From the cell containing the given text, extract its center point as (x, y) coordinate. 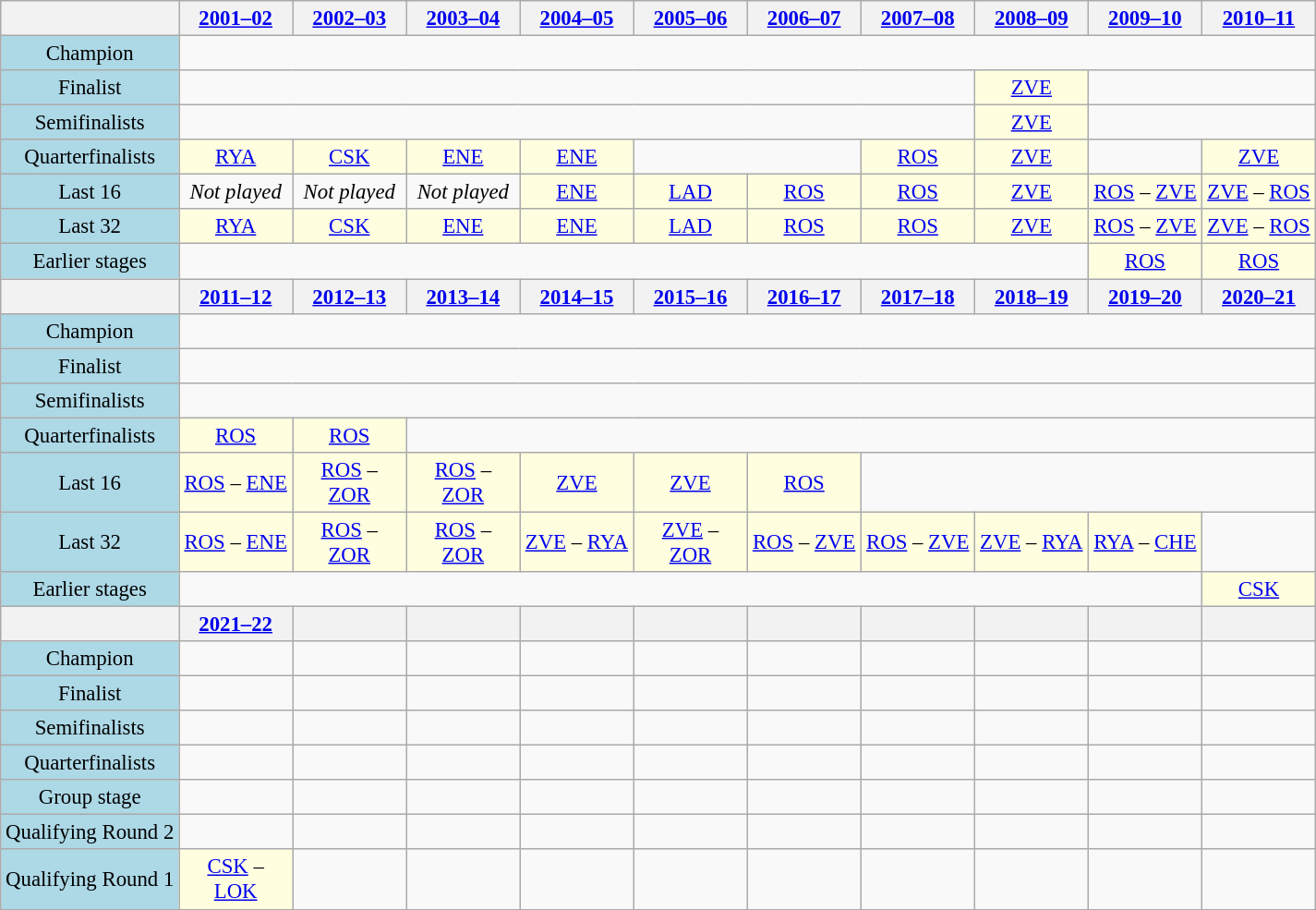
2004–05 (576, 18)
2009–10 (1145, 18)
2007–08 (918, 18)
Qualifying Round 2 (91, 832)
2015–16 (691, 297)
2005–06 (691, 18)
2003–04 (464, 18)
2012–13 (349, 297)
2008–09 (1031, 18)
2019–20 (1145, 297)
ZVE – ZOR (691, 541)
Group stage (91, 797)
2006–07 (803, 18)
2017–18 (918, 297)
2014–15 (576, 297)
2018–19 (1031, 297)
RYA – CHE (1145, 541)
2001–02 (236, 18)
Qualifying Round 1 (91, 880)
2011–12 (236, 297)
2010–11 (1258, 18)
2013–14 (464, 297)
2021–22 (236, 624)
2020–21 (1258, 297)
CSK – LOK (236, 880)
2002–03 (349, 18)
2016–17 (803, 297)
